Scan for the cell matching the given text and deliver its [X, Y] coordinate at center. 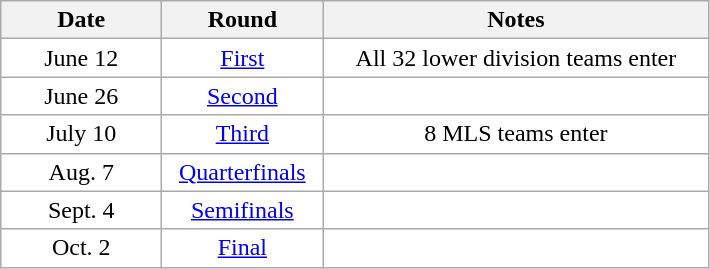
Sept. 4 [82, 210]
Aug. 7 [82, 172]
Final [242, 248]
Notes [516, 20]
Round [242, 20]
8 MLS teams enter [516, 134]
June 26 [82, 96]
All 32 lower division teams enter [516, 58]
June 12 [82, 58]
Quarterfinals [242, 172]
Date [82, 20]
Semifinals [242, 210]
Oct. 2 [82, 248]
July 10 [82, 134]
Third [242, 134]
First [242, 58]
Second [242, 96]
